Determine the (X, Y) coordinate at the center of the cell enclosing the given text.  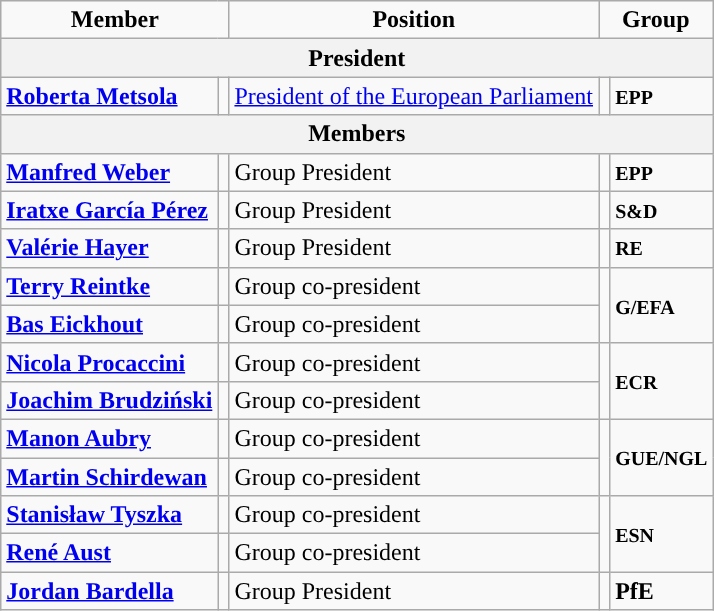
President (357, 58)
S&D (662, 210)
Jordan Bardella (110, 591)
ESN (662, 534)
ECR (662, 381)
Member (115, 20)
RE (662, 248)
Iratxe García Pérez (110, 210)
Martin Schirdewan (110, 477)
Nicola Procaccini (110, 362)
Terry Reintke (110, 286)
Joachim Brudziński (110, 400)
Bas Eickhout (110, 324)
Roberta Metsola (110, 96)
Stanisław Tyszka (110, 515)
Manfred Weber (110, 172)
Group (656, 20)
G/EFA (662, 305)
Valérie Hayer (110, 248)
Members (357, 134)
President of the European Parliament (414, 96)
René Aust (110, 553)
Manon Aubry (110, 438)
PfE (662, 591)
GUE/NGL (662, 457)
Position (414, 20)
